Return the (X, Y) coordinate for the center point of the cell that contains the specified text.  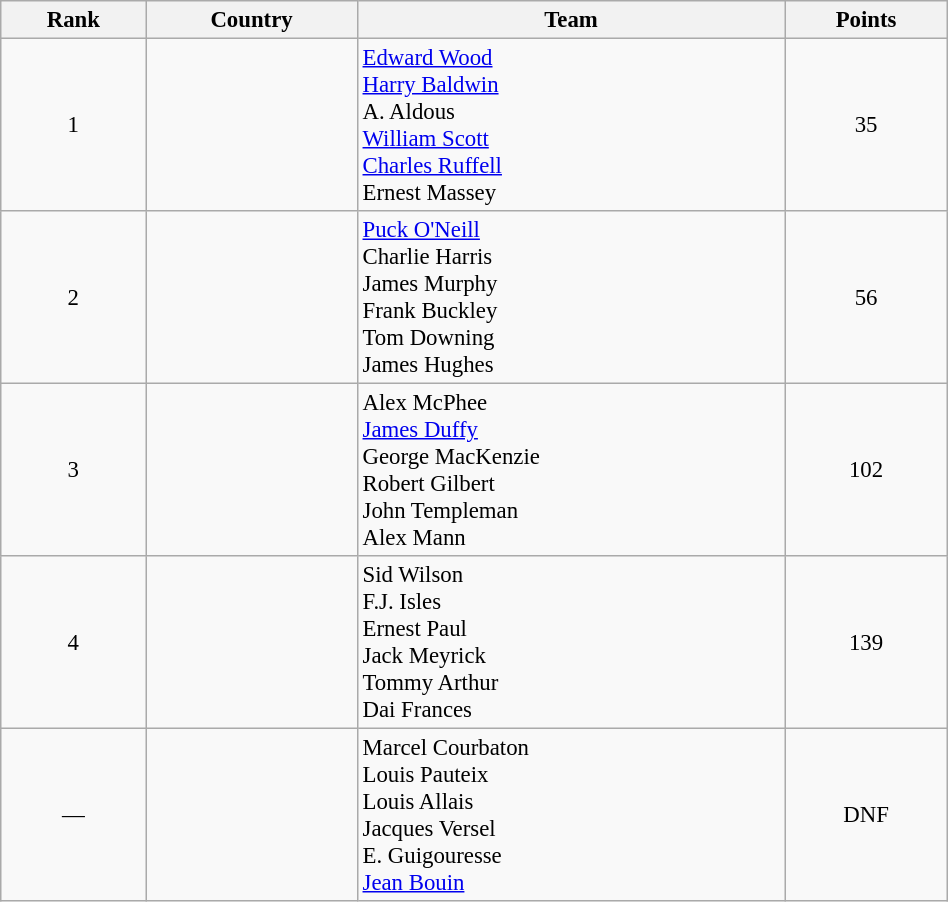
4 (74, 642)
Team (571, 20)
3 (74, 470)
1 (74, 126)
Rank (74, 20)
Marcel CourbatonLouis PauteixLouis AllaisJacques VerselE. GuigouresseJean Bouin (571, 816)
102 (866, 470)
Points (866, 20)
139 (866, 642)
Country (252, 20)
56 (866, 298)
2 (74, 298)
35 (866, 126)
Edward WoodHarry BaldwinA. AldousWilliam ScottCharles RuffellErnest Massey (571, 126)
— (74, 816)
Sid WilsonF.J. IslesErnest PaulJack MeyrickTommy ArthurDai Frances (571, 642)
Alex McPheeJames DuffyGeorge MacKenzieRobert GilbertJohn TemplemanAlex Mann (571, 470)
Puck O'NeillCharlie HarrisJames MurphyFrank BuckleyTom DowningJames Hughes (571, 298)
DNF (866, 816)
